Provide the (X, Y) coordinate of the cell's center where the given text is located.  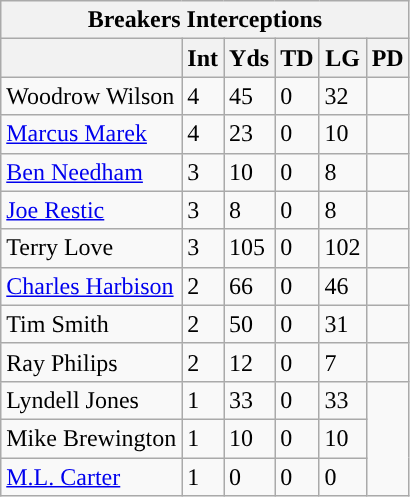
31 (342, 324)
102 (342, 248)
23 (250, 134)
Breakers Interceptions (205, 20)
Int (203, 58)
Mike Brewington (92, 438)
105 (250, 248)
Ben Needham (92, 172)
46 (342, 286)
50 (250, 324)
Charles Harbison (92, 286)
TD (297, 58)
PD (388, 58)
Joe Restic (92, 210)
Yds (250, 58)
32 (342, 96)
Ray Philips (92, 362)
Marcus Marek (92, 134)
LG (342, 58)
Terry Love (92, 248)
45 (250, 96)
12 (250, 362)
66 (250, 286)
Lyndell Jones (92, 400)
M.L. Carter (92, 477)
Woodrow Wilson (92, 96)
Tim Smith (92, 324)
7 (342, 362)
